Identify which cell holds the provided text, then report its (X, Y) central coordinate. 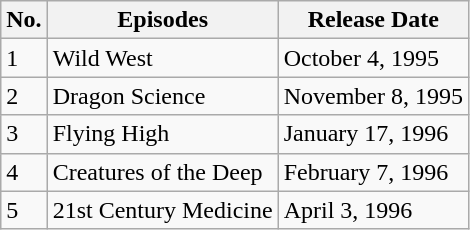
Release Date (373, 20)
21st Century Medicine (162, 210)
4 (24, 172)
No. (24, 20)
Episodes (162, 20)
Wild West (162, 58)
3 (24, 134)
April 3, 1996 (373, 210)
Dragon Science (162, 96)
5 (24, 210)
November 8, 1995 (373, 96)
January 17, 1996 (373, 134)
Flying High (162, 134)
February 7, 1996 (373, 172)
2 (24, 96)
October 4, 1995 (373, 58)
1 (24, 58)
Creatures of the Deep (162, 172)
